Determine the (X, Y) coordinate at the center of the cell enclosing the given text.  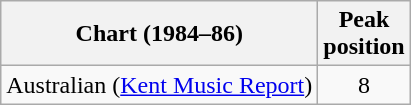
Chart (1984–86) (160, 34)
Peakposition (364, 34)
Australian (Kent Music Report) (160, 85)
8 (364, 85)
